Provide the [X, Y] coordinate of the cell's center where the given text is located.  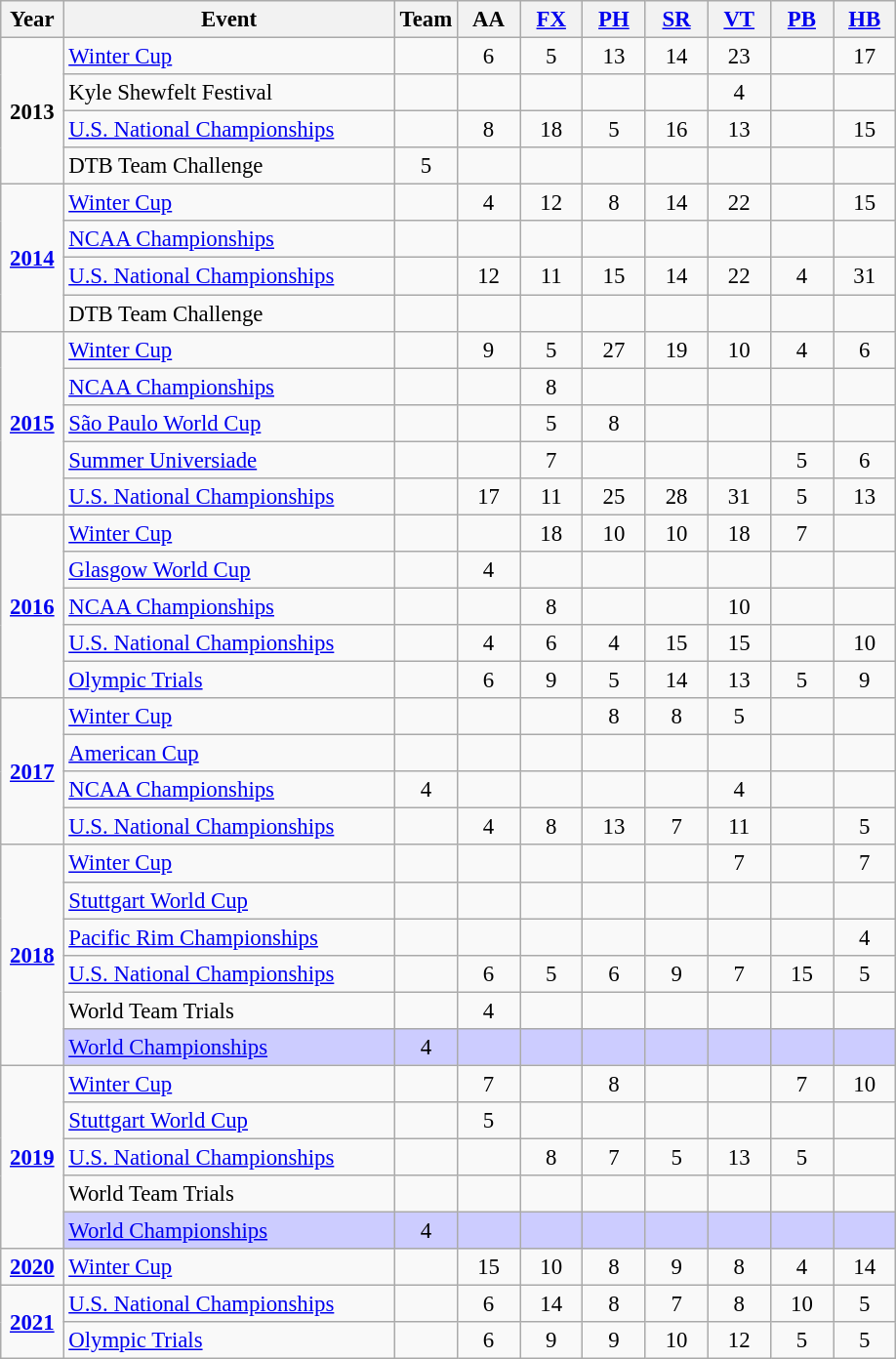
28 [676, 497]
PB [801, 20]
Kyle Shewfelt Festival [228, 93]
2018 [32, 956]
16 [676, 130]
Pacific Rim Championships [228, 937]
2013 [32, 111]
PH [614, 20]
2020 [32, 1267]
FX [551, 20]
25 [614, 497]
23 [739, 57]
2016 [32, 606]
AA [488, 20]
HB [865, 20]
American Cup [228, 754]
2014 [32, 258]
São Paulo World Cup [228, 423]
2021 [32, 1322]
2015 [32, 423]
SR [676, 20]
27 [614, 350]
19 [676, 350]
Year [32, 20]
VT [739, 20]
Event [228, 20]
2017 [32, 771]
Glasgow World Cup [228, 570]
2019 [32, 1157]
Team [426, 20]
Summer Universiade [228, 460]
